Search for the cell housing the specified text and yield its (X, Y) center coordinate. 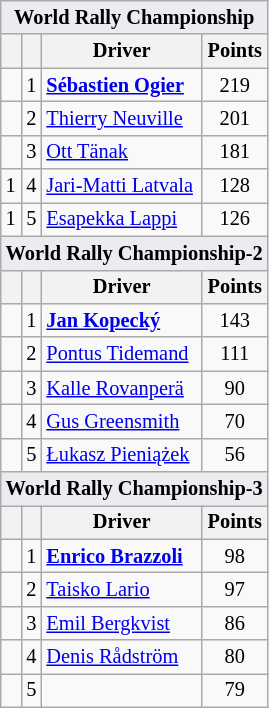
143 (235, 320)
World Rally Championship (134, 17)
Esapekka Lappi (121, 219)
Enrico Brazzoli (121, 556)
Emil Bergkvist (121, 623)
Jari-Matti Latvala (121, 186)
Taisko Lario (121, 589)
126 (235, 219)
Sébastien Ogier (121, 85)
56 (235, 455)
World Rally Championship-2 (134, 253)
219 (235, 85)
79 (235, 690)
98 (235, 556)
Pontus Tidemand (121, 354)
World Rally Championship-3 (134, 489)
80 (235, 657)
70 (235, 421)
Ott Tänak (121, 152)
Gus Greensmith (121, 421)
201 (235, 118)
90 (235, 388)
181 (235, 152)
Denis Rådström (121, 657)
Jan Kopecký (121, 320)
97 (235, 589)
86 (235, 623)
111 (235, 354)
Thierry Neuville (121, 118)
Łukasz Pieniążek (121, 455)
Kalle Rovanperä (121, 388)
128 (235, 186)
